Locate the cell with the specified text and output its [X, Y] center coordinate. 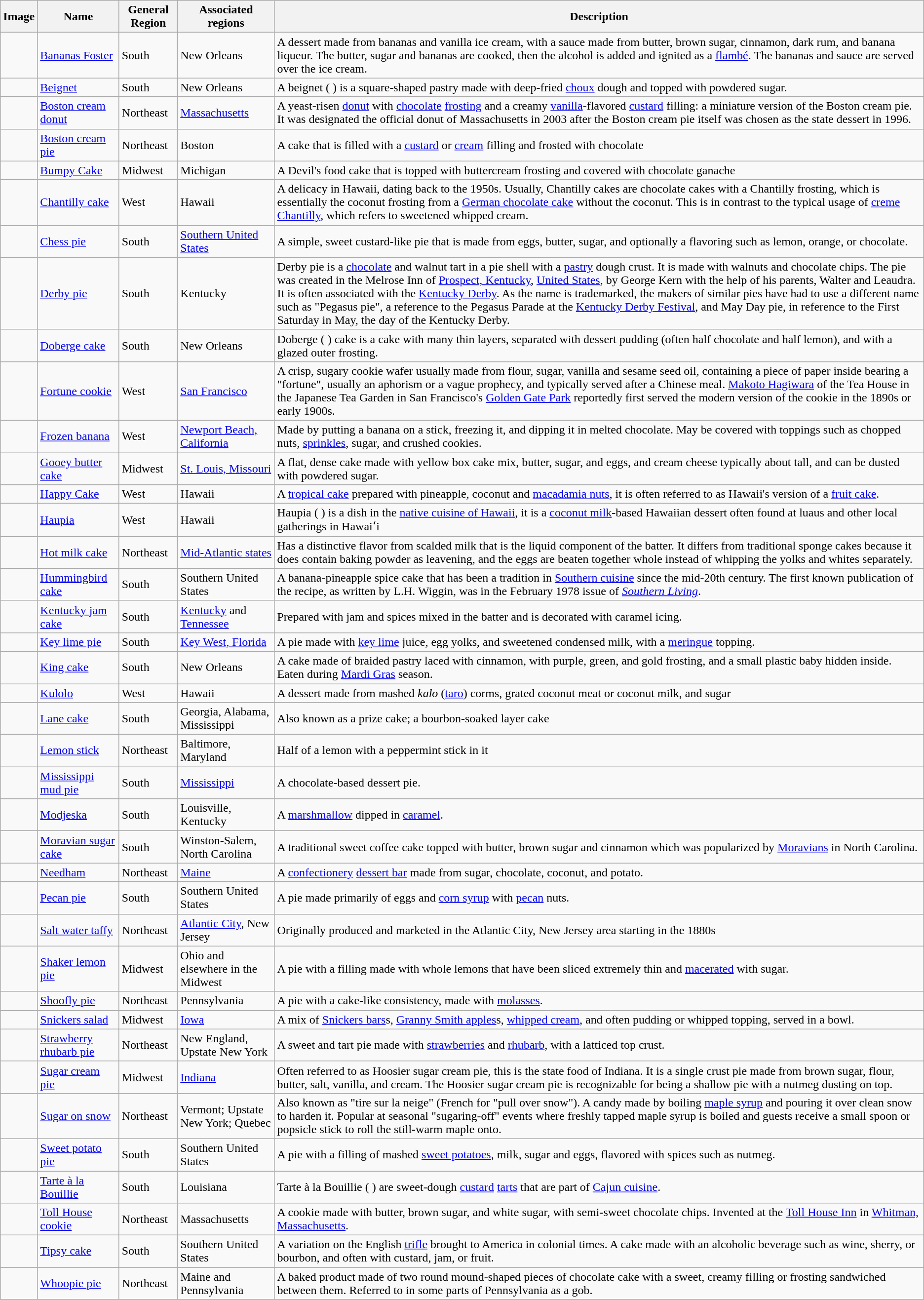
Kulolo [78, 693]
Frozen banana [78, 436]
Prepared with jam and spices mixed in the batter and is decorated with caramel icing. [599, 616]
Iowa [226, 1020]
Lane cake [78, 719]
A Devil's food cake that is topped with buttercream frosting and covered with chocolate ganache [599, 170]
New England, Upstate New York [226, 1045]
Sugar cream pie [78, 1077]
Mississippi [226, 783]
Newport Beach, California [226, 436]
Tarte à la Bouillie [78, 1187]
A marshmallow dipped in caramel. [599, 815]
Chess pie [78, 241]
St. Louis, Missouri [226, 468]
Gooey butter cake [78, 468]
Image [19, 17]
Maine [226, 872]
A cake that is filled with a custard or cream filling and frosted with chocolate [599, 145]
A sweet and tart pie made with strawberries and rhubarb, with a latticed top crust. [599, 1045]
Mississippi mud pie [78, 783]
Key West, Florida [226, 642]
Bananas Foster [78, 55]
Shoofly pie [78, 1001]
Tarte à la Bouillie ( ) are sweet-dough custard tarts that are part of Cajun cuisine. [599, 1187]
A chocolate-based dessert pie. [599, 783]
Shaker lemon pie [78, 969]
Strawberry rhubarb pie [78, 1045]
Pecan pie [78, 898]
Vermont; Upstate New York; Quebec [226, 1116]
Modjeska [78, 815]
Sweet potato pie [78, 1154]
Salt water taffy [78, 930]
A traditional sweet coffee cake topped with butter, brown sugar and cinnamon which was popularized by Moravians in North Carolina. [599, 847]
Key lime pie [78, 642]
Also known as a prize cake; a bourbon-soaked layer cake [599, 719]
Boston [226, 145]
A pie with a filling of mashed sweet potatoes, milk, sugar and eggs, flavored with spices such as nutmeg. [599, 1154]
Beignet [78, 87]
Derby pie [78, 293]
Description [599, 17]
General Region [148, 17]
Fortune cookie [78, 391]
Name [78, 17]
Maine and Pennsylvania [226, 1284]
Originally produced and marketed in the Atlantic City, New Jersey area starting in the 1880s [599, 930]
A pie with a cake-like consistency, made with molasses. [599, 1001]
A beignet ( ) is a square-shaped pastry made with deep-fried choux dough and topped with powdered sugar. [599, 87]
A pie made with key lime juice, egg yolks, and sweetened condensed milk, with a meringue topping. [599, 642]
Winston-Salem, North Carolina [226, 847]
Bumpy Cake [78, 170]
A pie with a filling made with whole lemons that have been sliced extremely thin and macerated with sugar. [599, 969]
Atlantic City, New Jersey [226, 930]
Kentucky and Tennessee [226, 616]
Haupia [78, 520]
Doberge cake [78, 346]
Baltimore, Maryland [226, 750]
Tipsy cake [78, 1251]
Ohio and elsewhere in the Midwest [226, 969]
A confectionery dessert bar made from sugar, chocolate, coconut, and potato. [599, 872]
Georgia, Alabama, Mississippi [226, 719]
Snickers salad [78, 1020]
Hot milk cake [78, 552]
San Francisco [226, 391]
Toll House cookie [78, 1220]
Boston cream donut [78, 113]
A tropical cake prepared with pineapple, coconut and macadamia nuts, it is often referred to as Hawaii's version of a fruit cake. [599, 494]
A mix of Snickers barss, Granny Smith appless, whipped cream, and often pudding or whipped topping, served in a bowl. [599, 1020]
Boston cream pie [78, 145]
Chantilly cake [78, 202]
Lemon stick [78, 750]
Whoopie pie [78, 1284]
Needham [78, 872]
Sugar on snow [78, 1116]
A cookie made with butter, brown sugar, and white sugar, with semi-sweet chocolate chips. Invented at the Toll House Inn in Whitman, Massachusetts. [599, 1220]
A pie made primarily of eggs and corn syrup with pecan nuts. [599, 898]
Pennsylvania [226, 1001]
A simple, sweet custard-like pie that is made from eggs, butter, sugar, and optionally a flavoring such as lemon, orange, or chocolate. [599, 241]
Indiana [226, 1077]
Kentucky jam cake [78, 616]
Happy Cake [78, 494]
Louisville, Kentucky [226, 815]
Associated regions [226, 17]
A dessert made from mashed kalo (taro) corms, grated coconut meat or coconut milk, and sugar [599, 693]
Mid-Atlantic states [226, 552]
Kentucky [226, 293]
Michigan [226, 170]
Hummingbird cake [78, 585]
Louisiana [226, 1187]
Half of a lemon with a peppermint stick in it [599, 750]
Moravian sugar cake [78, 847]
King cake [78, 668]
